Locate the cell with the specified text and output its (x, y) center coordinate. 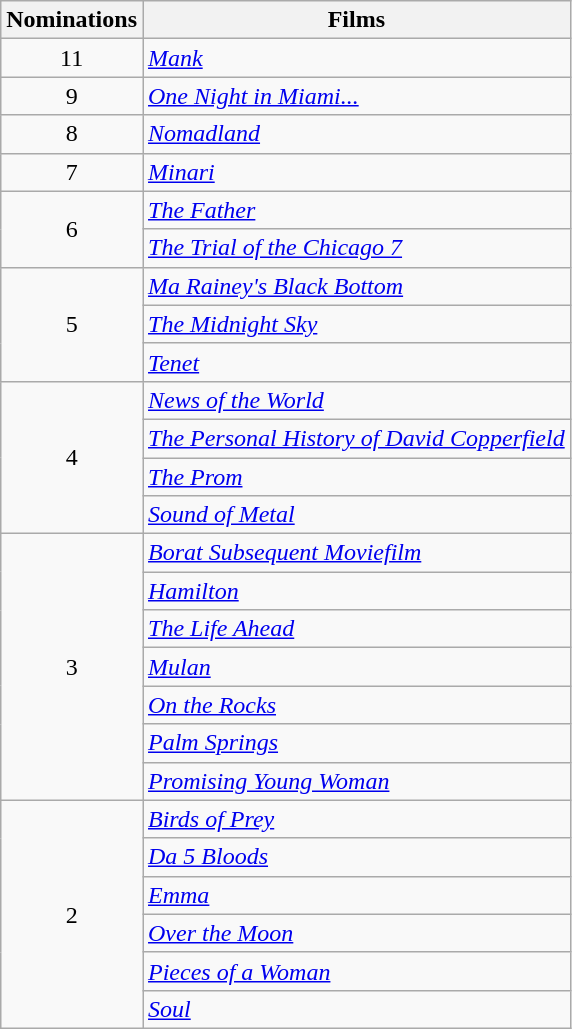
6 (72, 229)
9 (72, 96)
Over the Moon (356, 933)
Mulan (356, 667)
The Trial of the Chicago 7 (356, 248)
Soul (356, 1009)
Nomadland (356, 134)
Pieces of a Woman (356, 971)
Hamilton (356, 591)
7 (72, 172)
8 (72, 134)
Sound of Metal (356, 515)
The Personal History of David Copperfield (356, 438)
Films (356, 20)
Palm Springs (356, 743)
Ma Rainey's Black Bottom (356, 286)
One Night in Miami... (356, 96)
Emma (356, 895)
The Prom (356, 477)
Tenet (356, 362)
4 (72, 457)
News of the World (356, 400)
2 (72, 914)
Minari (356, 172)
The Midnight Sky (356, 324)
Borat Subsequent Moviefilm (356, 553)
Mank (356, 58)
Da 5 Bloods (356, 857)
11 (72, 58)
5 (72, 324)
Promising Young Woman (356, 781)
The Father (356, 210)
3 (72, 667)
The Life Ahead (356, 629)
On the Rocks (356, 705)
Nominations (72, 20)
Birds of Prey (356, 819)
